Search for the cell housing the specified text and yield its [x, y] center coordinate. 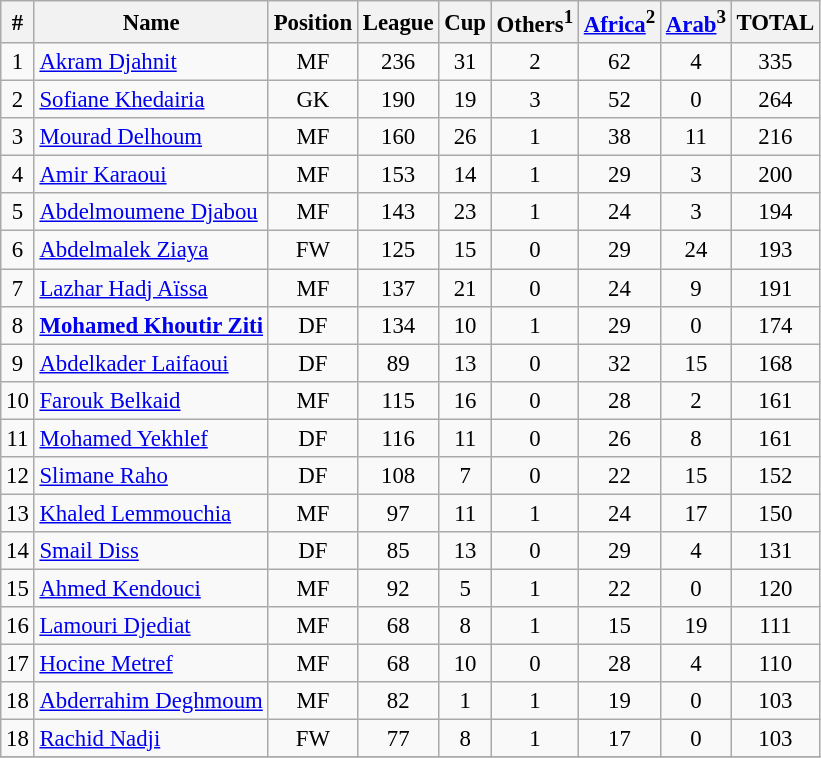
82 [398, 701]
Akram Djahnit [151, 62]
Smail Diss [151, 551]
Position [312, 22]
Slimane Raho [151, 476]
Abdelkader Laifaoui [151, 363]
Mohamed Khoutir Ziti [151, 325]
21 [465, 288]
Mohamed Yekhlef [151, 438]
Farouk Belkaid [151, 400]
Sofiane Khedairia [151, 100]
216 [775, 137]
92 [398, 588]
Abderrahim Deghmoum [151, 701]
TOTAL [775, 22]
191 [775, 288]
190 [398, 100]
160 [398, 137]
32 [619, 363]
193 [775, 250]
Cup [465, 22]
GK [312, 100]
6 [18, 250]
115 [398, 400]
111 [775, 626]
Abdelmalek Ziaya [151, 250]
108 [398, 476]
200 [775, 175]
Lamouri Djediat [151, 626]
League [398, 22]
137 [398, 288]
116 [398, 438]
236 [398, 62]
Name [151, 22]
62 [619, 62]
23 [465, 213]
120 [775, 588]
131 [775, 551]
125 [398, 250]
Rachid Nadji [151, 739]
110 [775, 664]
174 [775, 325]
77 [398, 739]
Arab3 [696, 22]
Amir Karaoui [151, 175]
194 [775, 213]
# [18, 22]
152 [775, 476]
Abdelmoumene Djabou [151, 213]
134 [398, 325]
38 [619, 137]
Khaled Lemmouchia [151, 513]
264 [775, 100]
85 [398, 551]
89 [398, 363]
335 [775, 62]
31 [465, 62]
168 [775, 363]
97 [398, 513]
143 [398, 213]
153 [398, 175]
Lazhar Hadj Aïssa [151, 288]
Africa2 [619, 22]
Hocine Metref [151, 664]
52 [619, 100]
Mourad Delhoum [151, 137]
12 [18, 476]
Others1 [534, 22]
150 [775, 513]
Ahmed Kendouci [151, 588]
